Pinpoint the cell where the given text exists, returning its [x, y] midpoint coordinate. 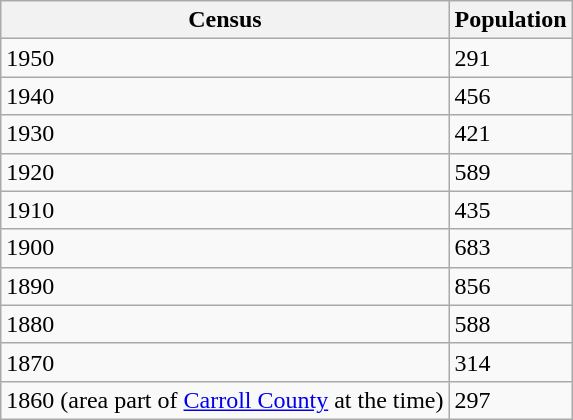
456 [510, 96]
856 [510, 286]
683 [510, 248]
Population [510, 20]
297 [510, 400]
Census [225, 20]
1900 [225, 248]
1870 [225, 362]
314 [510, 362]
1860 (area part of Carroll County at the time) [225, 400]
588 [510, 324]
1940 [225, 96]
589 [510, 172]
291 [510, 58]
435 [510, 210]
1890 [225, 286]
421 [510, 134]
1920 [225, 172]
1950 [225, 58]
1930 [225, 134]
1910 [225, 210]
1880 [225, 324]
